Provide the (X, Y) coordinate of the cell's center where the given text is located.  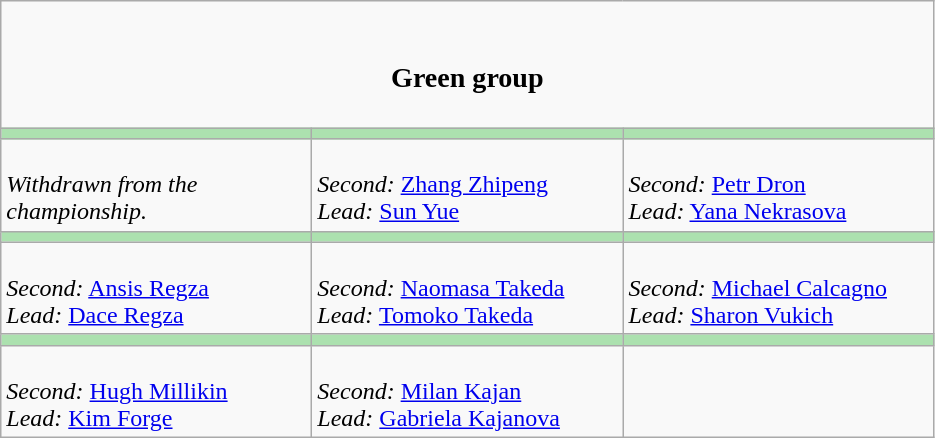
Second: Naomasa Takeda Lead: Tomoko Takeda (468, 288)
Green group (468, 64)
Second: Petr Dron Lead: Yana Nekrasova (778, 185)
Second: Milan Kajan Lead: Gabriela Kajanova (468, 391)
Second: Hugh Millikin Lead: Kim Forge (156, 391)
Second: Michael Calcagno Lead: Sharon Vukich (778, 288)
Withdrawn from the championship. (156, 185)
Second: Zhang Zhipeng Lead: Sun Yue (468, 185)
Second: Ansis Regza Lead: Dace Regza (156, 288)
